Provide the (x, y) coordinate of the cell's center where the given text is located.  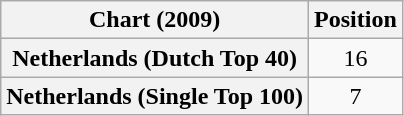
16 (356, 58)
7 (356, 96)
Position (356, 20)
Netherlands (Single Top 100) (155, 96)
Netherlands (Dutch Top 40) (155, 58)
Chart (2009) (155, 20)
